Find where the given text appears and provide that cell's center as [x, y] coordinate. 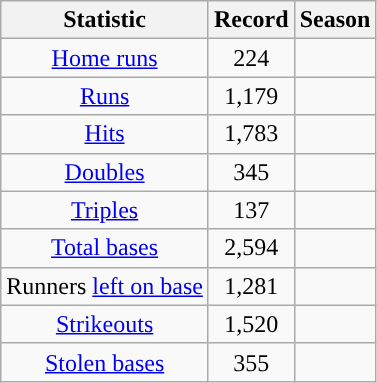
Triples [105, 210]
Strikeouts [105, 324]
1,281 [251, 286]
Season [335, 20]
1,520 [251, 324]
345 [251, 172]
Runs [105, 96]
1,783 [251, 134]
Stolen bases [105, 362]
Runners left on base [105, 286]
2,594 [251, 248]
Record [251, 20]
137 [251, 210]
1,179 [251, 96]
Home runs [105, 58]
355 [251, 362]
Hits [105, 134]
Doubles [105, 172]
Statistic [105, 20]
224 [251, 58]
Total bases [105, 248]
